Capture the cell that displays the provided text and extract its (X, Y) central coordinate. 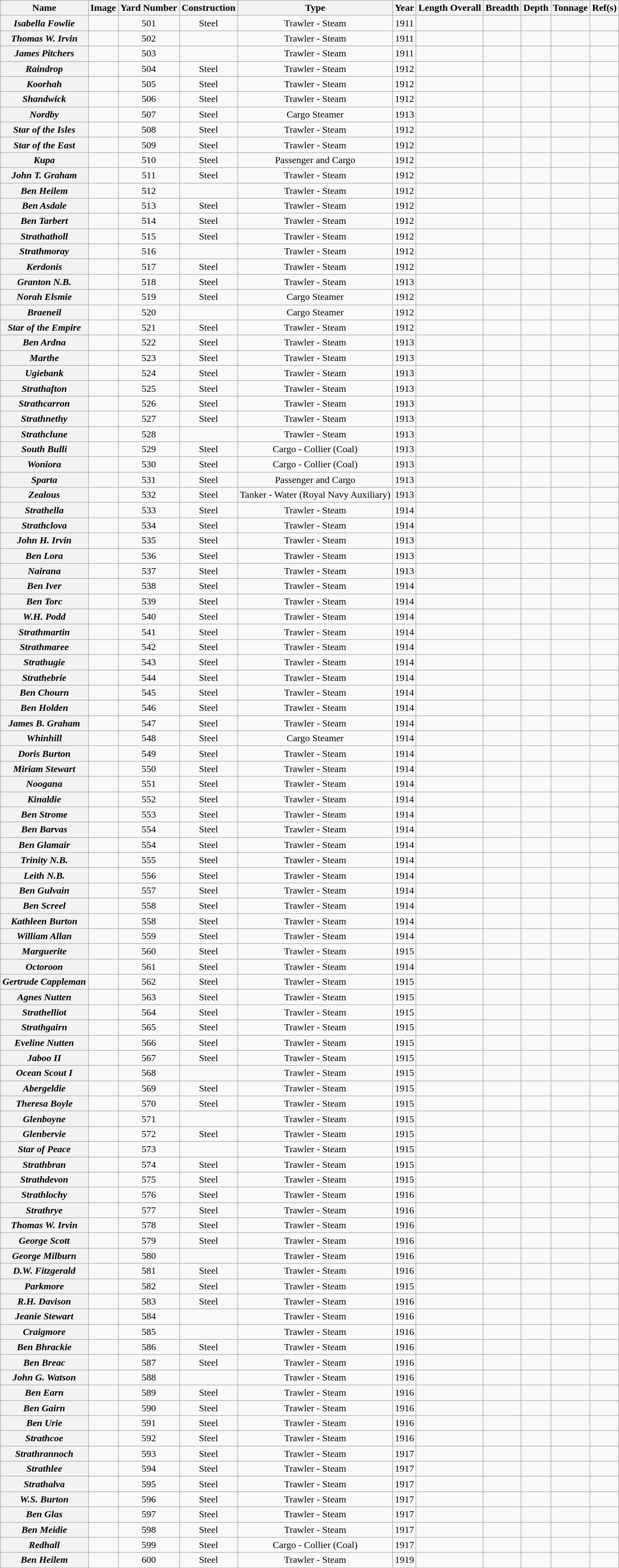
Raindrop (44, 69)
Ben Bhrackie (44, 1347)
503 (149, 54)
Marguerite (44, 952)
Ben Screel (44, 906)
587 (149, 1362)
519 (149, 297)
523 (149, 358)
505 (149, 84)
Kathleen Burton (44, 921)
Miriam Stewart (44, 769)
535 (149, 541)
574 (149, 1165)
555 (149, 860)
Zealous (44, 495)
583 (149, 1301)
Koorhah (44, 84)
1919 (405, 1560)
502 (149, 38)
536 (149, 556)
Star of the East (44, 145)
557 (149, 890)
Granton N.B. (44, 282)
569 (149, 1088)
R.H. Davison (44, 1301)
527 (149, 419)
Strathmaree (44, 647)
Strathalva (44, 1484)
571 (149, 1119)
561 (149, 967)
517 (149, 267)
Eveline Nutten (44, 1043)
Ben Urie (44, 1423)
Ben Barvas (44, 830)
Strathdevon (44, 1180)
Doris Burton (44, 754)
530 (149, 465)
Ben Torc (44, 601)
562 (149, 982)
Ben Glas (44, 1514)
Ben Iver (44, 586)
Tonnage (570, 8)
559 (149, 936)
520 (149, 312)
Type (315, 8)
599 (149, 1545)
560 (149, 952)
Ben Breac (44, 1362)
Ben Ardna (44, 343)
543 (149, 662)
James B. Graham (44, 723)
Ben Gairn (44, 1408)
Glenboyne (44, 1119)
510 (149, 160)
504 (149, 69)
553 (149, 814)
Ben Asdale (44, 206)
544 (149, 678)
Tanker - Water (Royal Navy Auxiliary) (315, 495)
576 (149, 1195)
548 (149, 738)
547 (149, 723)
Strathatholl (44, 236)
Star of Peace (44, 1149)
Jaboo II (44, 1058)
Strathebrie (44, 678)
Ben Chourn (44, 693)
533 (149, 510)
Image (103, 8)
506 (149, 99)
531 (149, 480)
William Allan (44, 936)
586 (149, 1347)
Ben Holden (44, 708)
507 (149, 114)
590 (149, 1408)
Strathgairn (44, 1027)
Nairana (44, 571)
546 (149, 708)
Strathcarron (44, 403)
512 (149, 191)
541 (149, 632)
Name (44, 8)
Strathbran (44, 1165)
549 (149, 754)
George Milburn (44, 1256)
518 (149, 282)
Ugiebank (44, 373)
564 (149, 1012)
Strathugie (44, 662)
598 (149, 1530)
514 (149, 221)
552 (149, 799)
Woniora (44, 465)
Star of the Empire (44, 327)
D.W. Fitzgerald (44, 1271)
Agnes Nutten (44, 997)
528 (149, 434)
Braeneil (44, 312)
580 (149, 1256)
516 (149, 251)
Ben Meidie (44, 1530)
515 (149, 236)
Ben Earn (44, 1392)
Jeanie Stewart (44, 1317)
Isabella Fowlie (44, 23)
592 (149, 1438)
538 (149, 586)
Ref(s) (604, 8)
573 (149, 1149)
526 (149, 403)
589 (149, 1392)
Depth (536, 8)
567 (149, 1058)
Ben Strome (44, 814)
Leith N.B. (44, 875)
Sparta (44, 480)
575 (149, 1180)
522 (149, 343)
556 (149, 875)
Year (405, 8)
595 (149, 1484)
565 (149, 1027)
579 (149, 1241)
591 (149, 1423)
Ben Lora (44, 556)
Parkmore (44, 1286)
Strathmoray (44, 251)
Strathnethy (44, 419)
South Bulli (44, 449)
Strathlee (44, 1469)
Marthe (44, 358)
Norah Elsmie (44, 297)
Star of the Isles (44, 130)
563 (149, 997)
Ocean Scout I (44, 1073)
John H. Irvin (44, 541)
551 (149, 784)
Ben Gulvain (44, 890)
Kerdonis (44, 267)
537 (149, 571)
Strathelliot (44, 1012)
594 (149, 1469)
539 (149, 601)
532 (149, 495)
596 (149, 1499)
John T. Graham (44, 175)
Strathclova (44, 525)
George Scott (44, 1241)
581 (149, 1271)
Whinhill (44, 738)
578 (149, 1225)
508 (149, 130)
Octoroon (44, 967)
600 (149, 1560)
572 (149, 1134)
542 (149, 647)
Strathella (44, 510)
W.H. Podd (44, 616)
Strathrye (44, 1210)
568 (149, 1073)
511 (149, 175)
534 (149, 525)
Yard Number (149, 8)
585 (149, 1332)
Strathmartin (44, 632)
Ben Tarbert (44, 221)
Strathlochy (44, 1195)
Kinaldie (44, 799)
593 (149, 1454)
501 (149, 23)
Trinity N.B. (44, 860)
Ben Glamair (44, 845)
Theresa Boyle (44, 1103)
Strathcoe (44, 1438)
521 (149, 327)
588 (149, 1377)
570 (149, 1103)
Breadth (502, 8)
550 (149, 769)
Strathrannoch (44, 1454)
Kupa (44, 160)
566 (149, 1043)
597 (149, 1514)
Strathafton (44, 388)
Noogana (44, 784)
Length Overall (450, 8)
525 (149, 388)
Redhall (44, 1545)
Craigmore (44, 1332)
509 (149, 145)
513 (149, 206)
540 (149, 616)
James Pitchers (44, 54)
W.S. Burton (44, 1499)
Glenbervie (44, 1134)
Abergeldie (44, 1088)
Nordby (44, 114)
529 (149, 449)
Shandwick (44, 99)
577 (149, 1210)
John G. Watson (44, 1377)
582 (149, 1286)
Strathclune (44, 434)
545 (149, 693)
Gertrude Cappleman (44, 982)
524 (149, 373)
Construction (209, 8)
584 (149, 1317)
